For the text-containing cell, return its midpoint in (X, Y) coordinate format. 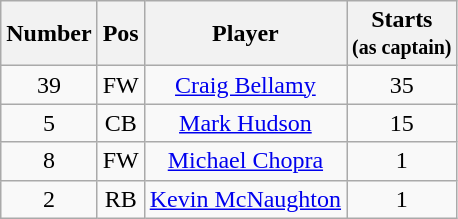
Mark Hudson (245, 123)
Starts(as captain) (402, 34)
39 (49, 85)
8 (49, 161)
Kevin McNaughton (245, 199)
15 (402, 123)
Player (245, 34)
5 (49, 123)
CB (120, 123)
Pos (120, 34)
Michael Chopra (245, 161)
Craig Bellamy (245, 85)
Number (49, 34)
RB (120, 199)
2 (49, 199)
35 (402, 85)
